Return the (X, Y) coordinate for the center point of the cell that contains the specified text.  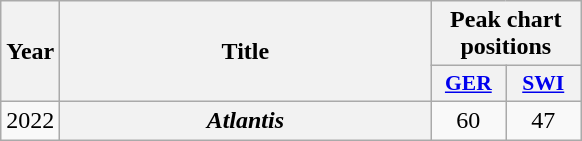
47 (544, 120)
SWI (544, 84)
2022 (30, 120)
60 (468, 120)
Year (30, 52)
Peak chart positions (506, 34)
Title (246, 52)
GER (468, 84)
Atlantis (246, 120)
